For the text-containing cell, return its midpoint in [x, y] coordinate format. 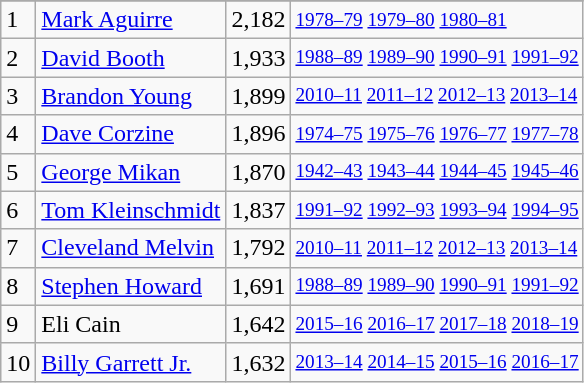
2013–14 2014–15 2015–16 2016–17 [437, 362]
1,691 [258, 286]
2015–16 2016–17 2017–18 2018–19 [437, 324]
1,632 [258, 362]
10 [18, 362]
2,182 [258, 20]
1974–75 1975–76 1976–77 1977–78 [437, 134]
Dave Corzine [131, 134]
7 [18, 248]
5 [18, 172]
6 [18, 210]
1,899 [258, 96]
David Booth [131, 58]
1,792 [258, 248]
Stephen Howard [131, 286]
Brandon Young [131, 96]
1978–79 1979–80 1980–81 [437, 20]
1991–92 1992–93 1993–94 1994–95 [437, 210]
Tom Kleinschmidt [131, 210]
Eli Cain [131, 324]
Cleveland Melvin [131, 248]
9 [18, 324]
8 [18, 286]
1 [18, 20]
1,642 [258, 324]
1,870 [258, 172]
Billy Garrett Jr. [131, 362]
2 [18, 58]
Mark Aguirre [131, 20]
George Mikan [131, 172]
1,837 [258, 210]
1,933 [258, 58]
1,896 [258, 134]
4 [18, 134]
3 [18, 96]
1942–43 1943–44 1944–45 1945–46 [437, 172]
